Capture the cell that displays the provided text and extract its (x, y) central coordinate. 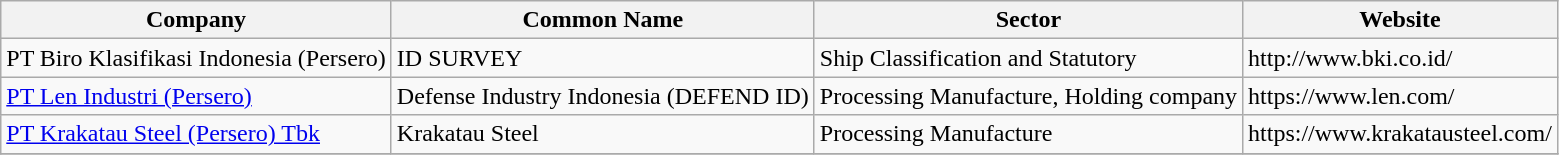
PT Krakatau Steel (Persero) Tbk (196, 134)
Ship Classification and Statutory (1028, 58)
Defense Industry Indonesia (DEFEND ID) (602, 96)
Krakatau Steel (602, 134)
http://www.bki.co.id/ (1400, 58)
https://www.len.com/ (1400, 96)
Common Name (602, 20)
Processing Manufacture (1028, 134)
PT Biro Klasifikasi Indonesia (Persero) (196, 58)
PT Len Industri (Persero) (196, 96)
https://www.krakatausteel.com/ (1400, 134)
Website (1400, 20)
ID SURVEY (602, 58)
Company (196, 20)
Sector (1028, 20)
Processing Manufacture, Holding company (1028, 96)
